Identify which cell holds the provided text, then report its [X, Y] central coordinate. 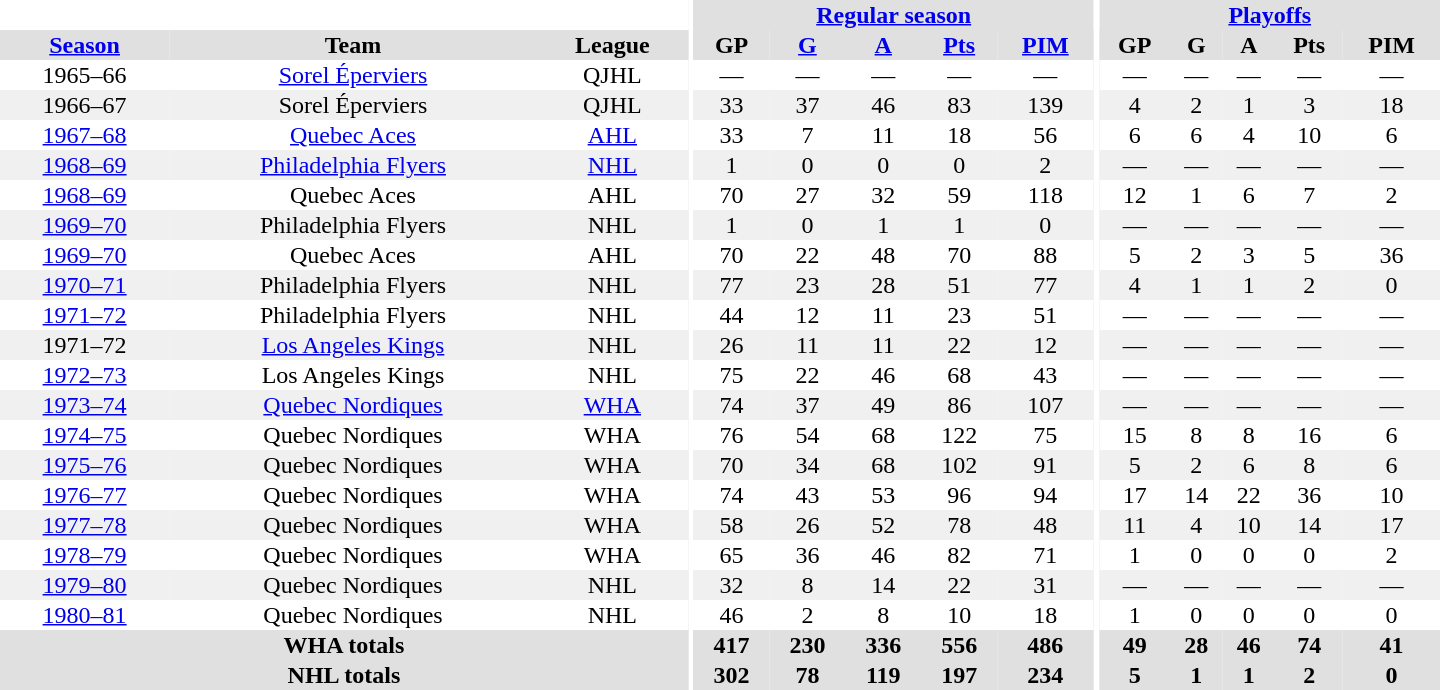
16 [1309, 435]
118 [1046, 195]
Regular season [894, 15]
234 [1046, 675]
119 [883, 675]
52 [883, 525]
1966–67 [84, 105]
59 [959, 195]
1975–76 [84, 465]
122 [959, 435]
1980–81 [84, 615]
556 [959, 645]
82 [959, 555]
56 [1046, 135]
34 [808, 465]
44 [732, 315]
197 [959, 675]
41 [1392, 645]
Season [84, 45]
96 [959, 495]
417 [732, 645]
230 [808, 645]
139 [1046, 105]
53 [883, 495]
58 [732, 525]
94 [1046, 495]
1974–75 [84, 435]
1965–66 [84, 75]
302 [732, 675]
Team [353, 45]
336 [883, 645]
65 [732, 555]
31 [1046, 585]
1977–78 [84, 525]
1976–77 [84, 495]
88 [1046, 255]
86 [959, 405]
1970–71 [84, 285]
1967–68 [84, 135]
107 [1046, 405]
League [612, 45]
102 [959, 465]
15 [1134, 435]
76 [732, 435]
1972–73 [84, 375]
1978–79 [84, 555]
91 [1046, 465]
54 [808, 435]
1979–80 [84, 585]
Playoffs [1270, 15]
71 [1046, 555]
WHA totals [344, 645]
NHL totals [344, 675]
486 [1046, 645]
27 [808, 195]
1973–74 [84, 405]
83 [959, 105]
